Locate the cell with the specified text and output its [X, Y] center coordinate. 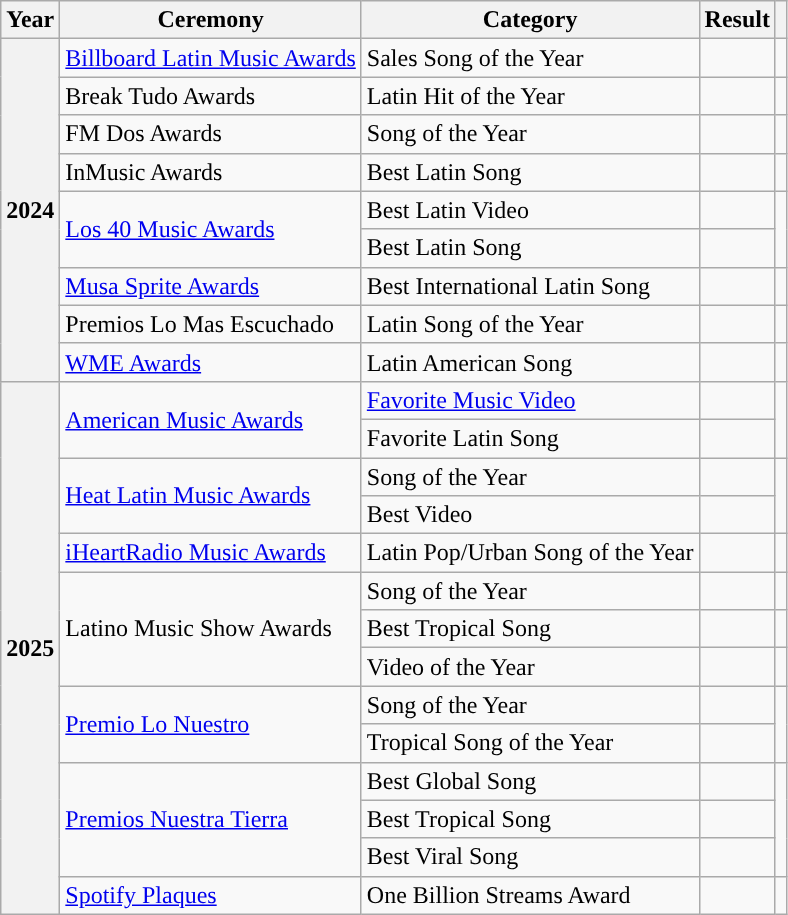
Best Global Song [530, 781]
Latin American Song [530, 362]
Break Tudo Awards [211, 96]
Best Video [530, 515]
Latin Song of the Year [530, 324]
Los 40 Music Awards [211, 229]
Result [737, 20]
2024 [30, 210]
Billboard Latin Music Awards [211, 58]
WME Awards [211, 362]
InMusic Awards [211, 172]
Premio Lo Nuestro [211, 724]
Video of the Year [530, 667]
Best Latin Video [530, 210]
iHeartRadio Music Awards [211, 553]
Premios Nuestra Tierra [211, 819]
FM Dos Awards [211, 134]
Best Viral Song [530, 857]
Sales Song of the Year [530, 58]
Best International Latin Song [530, 286]
Tropical Song of the Year [530, 743]
Musa Sprite Awards [211, 286]
2025 [30, 648]
Favorite Latin Song [530, 438]
Latino Music Show Awards [211, 629]
One Billion Streams Award [530, 895]
Year [30, 20]
Latin Hit of the Year [530, 96]
Ceremony [211, 20]
Favorite Music Video [530, 400]
Heat Latin Music Awards [211, 496]
Latin Pop/Urban Song of the Year [530, 553]
American Music Awards [211, 419]
Premios Lo Mas Escuchado [211, 324]
Category [530, 20]
Spotify Plaques [211, 895]
